Identify which cell holds the provided text, then report its (x, y) central coordinate. 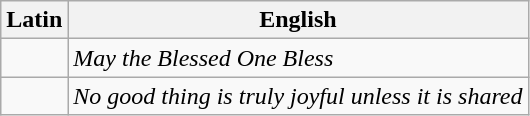
No good thing is truly joyful unless it is shared (298, 96)
Latin (34, 20)
English (298, 20)
May the Blessed One Bless (298, 58)
